Determine the (X, Y) coordinate at the center of the cell enclosing the given text.  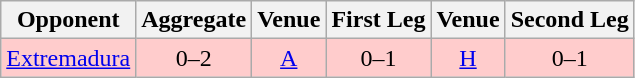
Second Leg (570, 20)
First Leg (378, 20)
H (468, 58)
Opponent (68, 20)
Aggregate (194, 20)
A (289, 58)
Extremadura (68, 58)
0–2 (194, 58)
